Detect which cell encompasses the target text, then output its (X, Y) center coordinate. 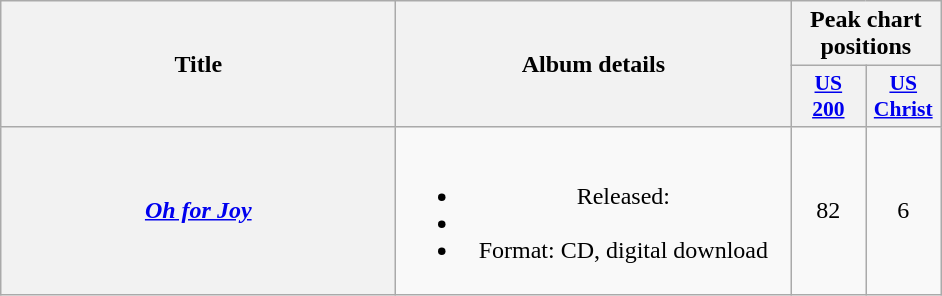
Released: Format: CD, digital download (594, 210)
Title (198, 64)
US200 (828, 96)
Album details (594, 64)
Peak chart positions (866, 34)
USChrist (904, 96)
82 (828, 210)
6 (904, 210)
Oh for Joy (198, 210)
